Provide the (X, Y) coordinate of the cell's center where the given text is located.  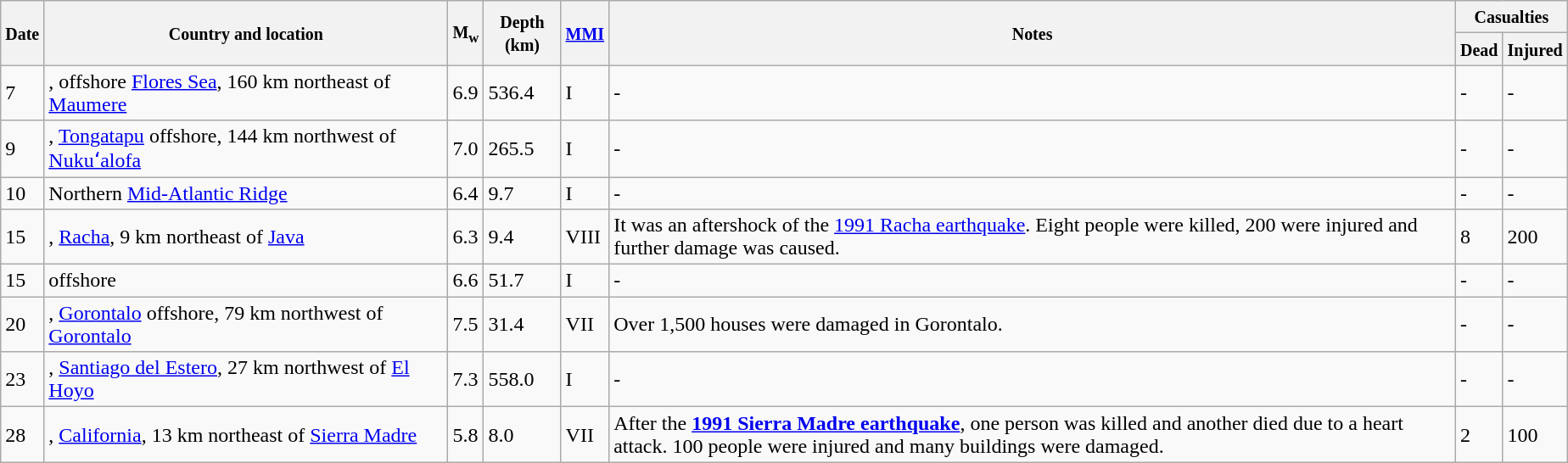
Country and location (246, 33)
, Santiago del Estero, 27 km northwest of El Hoyo (246, 380)
558.0 (523, 380)
6.4 (466, 192)
8 (1479, 237)
Over 1,500 houses were damaged in Gorontalo. (1033, 324)
It was an aftershock of the 1991 Racha earthquake. Eight people were killed, 200 were injured and further damage was caused. (1033, 237)
51.7 (523, 281)
Mw (466, 33)
9 (22, 149)
, California, 13 km northeast of Sierra Madre (246, 434)
Northern Mid-Atlantic Ridge (246, 192)
VIII (585, 237)
28 (22, 434)
, offshore Flores Sea, 160 km northeast of Maumere (246, 93)
Dead (1479, 49)
200 (1535, 237)
, Racha, 9 km northeast of Java (246, 237)
Injured (1535, 49)
9.7 (523, 192)
6.6 (466, 281)
offshore (246, 281)
7.5 (466, 324)
MMI (585, 33)
Date (22, 33)
Notes (1033, 33)
265.5 (523, 149)
10 (22, 192)
6.9 (466, 93)
6.3 (466, 237)
31.4 (523, 324)
Casualties (1511, 17)
100 (1535, 434)
536.4 (523, 93)
, Tongatapu offshore, 144 km northwest of Nukuʻalofa (246, 149)
2 (1479, 434)
9.4 (523, 237)
7 (22, 93)
, Gorontalo offshore, 79 km northwest of Gorontalo (246, 324)
7.3 (466, 380)
23 (22, 380)
Depth (km) (523, 33)
5.8 (466, 434)
7.0 (466, 149)
8.0 (523, 434)
20 (22, 324)
